Search for the cell housing the specified text and yield its (X, Y) center coordinate. 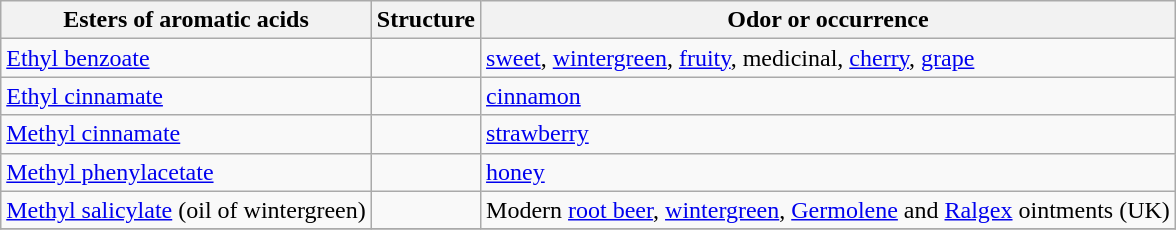
sweet, wintergreen, fruity, medicinal, cherry, grape (828, 58)
Methyl cinnamate (186, 134)
Structure (426, 20)
cinnamon (828, 96)
Ethyl benzoate (186, 58)
Ethyl cinnamate (186, 96)
Odor or occurrence (828, 20)
Methyl phenylacetate (186, 172)
Modern root beer, wintergreen, Germolene and Ralgex ointments (UK) (828, 210)
Esters of aromatic acids (186, 20)
honey (828, 172)
strawberry (828, 134)
Methyl salicylate (oil of wintergreen) (186, 210)
